Find where the given text appears and provide that cell's center as (X, Y) coordinate. 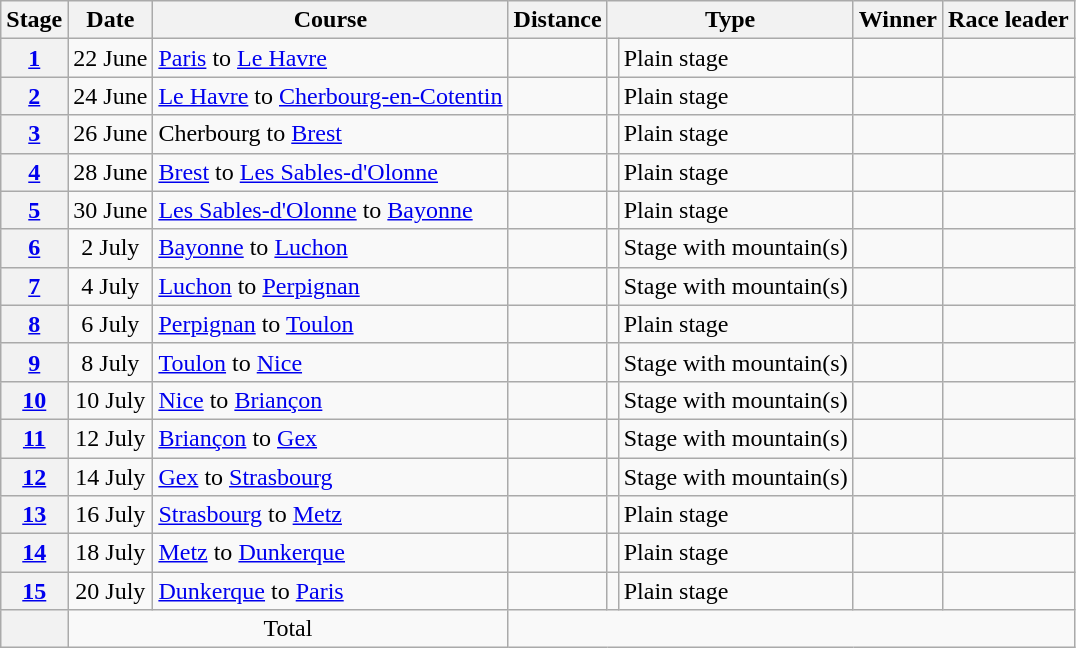
Cherbourg to Brest (330, 134)
3 (34, 134)
24 June (110, 96)
18 July (110, 553)
Total (288, 629)
Type (730, 20)
30 June (110, 210)
Toulon to Nice (330, 362)
Bayonne to Luchon (330, 248)
7 (34, 286)
10 (34, 400)
13 (34, 515)
9 (34, 362)
6 (34, 248)
Date (110, 20)
Distance (558, 20)
Le Havre to Cherbourg-en-Cotentin (330, 96)
5 (34, 210)
12 July (110, 438)
22 June (110, 58)
Brest to Les Sables-d'Olonne (330, 172)
Race leader (1009, 20)
4 (34, 172)
11 (34, 438)
Winner (898, 20)
Nice to Briançon (330, 400)
1 (34, 58)
16 July (110, 515)
12 (34, 477)
10 July (110, 400)
Dunkerque to Paris (330, 591)
Gex to Strasbourg (330, 477)
26 June (110, 134)
14 July (110, 477)
Briançon to Gex (330, 438)
2 July (110, 248)
Les Sables-d'Olonne to Bayonne (330, 210)
8 July (110, 362)
14 (34, 553)
Luchon to Perpignan (330, 286)
Metz to Dunkerque (330, 553)
28 June (110, 172)
Course (330, 20)
8 (34, 324)
Strasbourg to Metz (330, 515)
Stage (34, 20)
Paris to Le Havre (330, 58)
4 July (110, 286)
Perpignan to Toulon (330, 324)
15 (34, 591)
2 (34, 96)
6 July (110, 324)
20 July (110, 591)
